Scan for the cell matching the given text and deliver its (X, Y) coordinate at center. 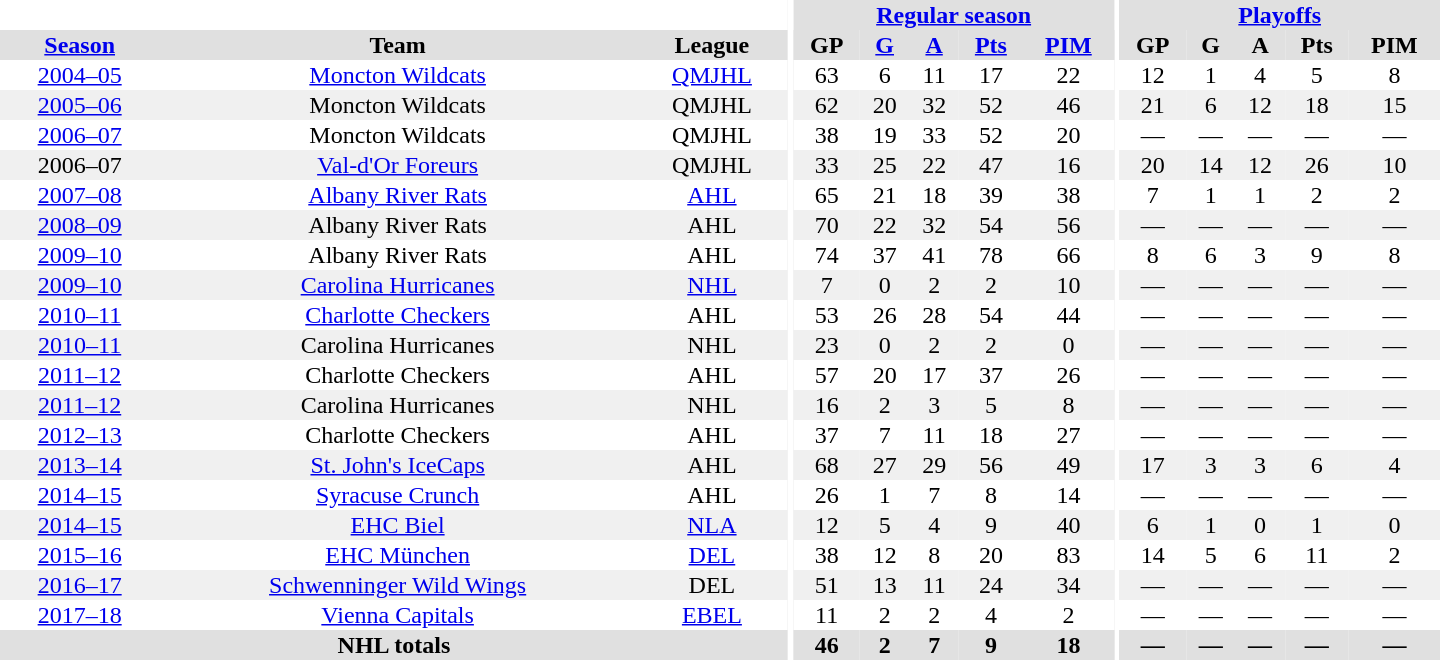
63 (826, 75)
Syracuse Crunch (398, 495)
24 (991, 585)
Team (398, 45)
St. John's IceCaps (398, 465)
65 (826, 195)
EHC Biel (398, 525)
2005–06 (80, 105)
2004–05 (80, 75)
62 (826, 105)
2015–16 (80, 555)
13 (884, 585)
NLA (712, 525)
53 (826, 315)
2017–18 (80, 615)
15 (1394, 105)
Schwenninger Wild Wings (398, 585)
2016–17 (80, 585)
41 (934, 255)
2013–14 (80, 465)
25 (884, 165)
70 (826, 225)
EHC München (398, 555)
Regular season (953, 15)
29 (934, 465)
83 (1068, 555)
EBEL (712, 615)
49 (1068, 465)
Val-d'Or Foreurs (398, 165)
47 (991, 165)
66 (1068, 255)
23 (826, 345)
40 (1068, 525)
68 (826, 465)
2012–13 (80, 435)
57 (826, 375)
2008–09 (80, 225)
34 (1068, 585)
19 (884, 135)
78 (991, 255)
Season (80, 45)
Vienna Capitals (398, 615)
74 (826, 255)
39 (991, 195)
44 (1068, 315)
51 (826, 585)
28 (934, 315)
League (712, 45)
2007–08 (80, 195)
Playoffs (1280, 15)
NHL totals (394, 645)
